Return the (X, Y) coordinate for the center point of the cell that contains the specified text.  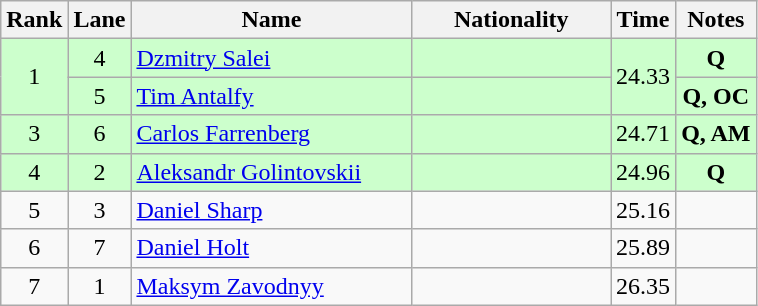
Dzmitry Salei (272, 58)
Q, OC (716, 96)
Carlos Farrenberg (272, 134)
Tim Antalfy (272, 96)
Rank (34, 20)
Daniel Sharp (272, 210)
26.35 (644, 286)
24.33 (644, 77)
24.96 (644, 172)
Time (644, 20)
2 (100, 172)
Nationality (512, 20)
Name (272, 20)
Maksym Zavodnyy (272, 286)
25.89 (644, 248)
Aleksandr Golintovskii (272, 172)
Q, AM (716, 134)
Daniel Holt (272, 248)
24.71 (644, 134)
Lane (100, 20)
25.16 (644, 210)
Notes (716, 20)
